Provide the (x, y) coordinate of the cell's center where the given text is located.  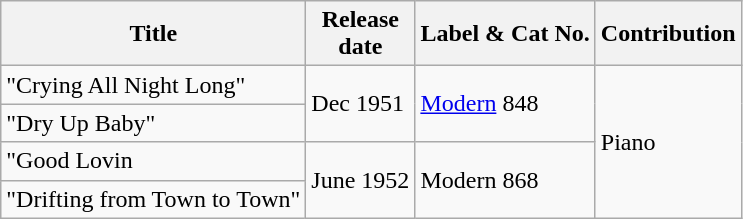
Title (154, 34)
"Crying All Night Long" (154, 85)
Modern 868 (505, 180)
"Drifting from Town to Town" (154, 199)
"Good Lovin (154, 161)
"Dry Up Baby" (154, 123)
June 1952 (360, 180)
Dec 1951 (360, 104)
Contribution (668, 34)
Label & Cat No. (505, 34)
Releasedate (360, 34)
Modern 848 (505, 104)
Piano (668, 142)
